Detect which cell encompasses the target text, then output its [x, y] center coordinate. 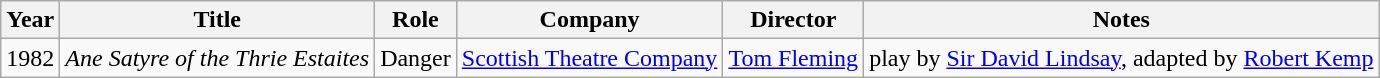
Danger [416, 58]
1982 [30, 58]
Notes [1122, 20]
play by Sir David Lindsay, adapted by Robert Kemp [1122, 58]
Title [218, 20]
Scottish Theatre Company [590, 58]
Role [416, 20]
Ane Satyre of the Thrie Estaites [218, 58]
Director [794, 20]
Company [590, 20]
Year [30, 20]
Tom Fleming [794, 58]
